Capture the cell that displays the provided text and extract its (x, y) central coordinate. 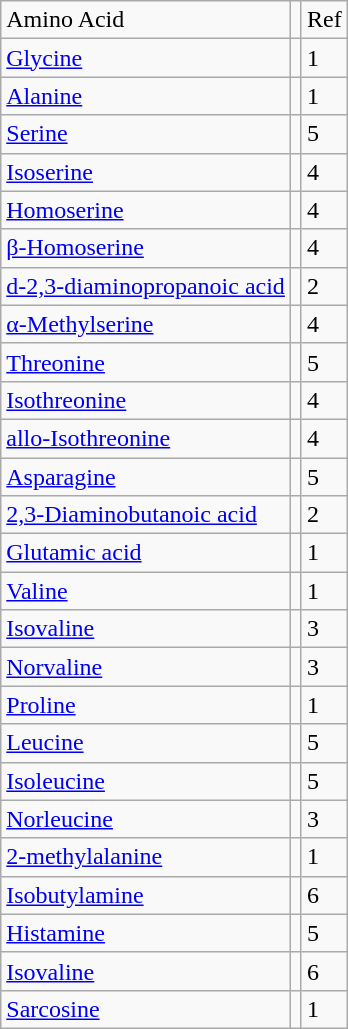
Homoserine (146, 210)
Norleucine (146, 819)
Ref (324, 20)
β-Homoserine (146, 248)
2,3-Diaminobutanoic acid (146, 515)
Valine (146, 591)
α-Methylserine (146, 324)
2-methylalanine (146, 857)
Isobutylamine (146, 895)
Isothreonine (146, 400)
Threonine (146, 362)
Norvaline (146, 667)
Histamine (146, 933)
Serine (146, 134)
Isoserine (146, 172)
Leucine (146, 743)
Isoleucine (146, 781)
Glutamic acid (146, 553)
allo-Isothreonine (146, 438)
Sarcosine (146, 1009)
Asparagine (146, 477)
Glycine (146, 58)
Amino Acid (146, 20)
Alanine (146, 96)
d-2,3-diaminopropanoic acid (146, 286)
Proline (146, 705)
